Scan for the cell matching the given text and deliver its [x, y] coordinate at center. 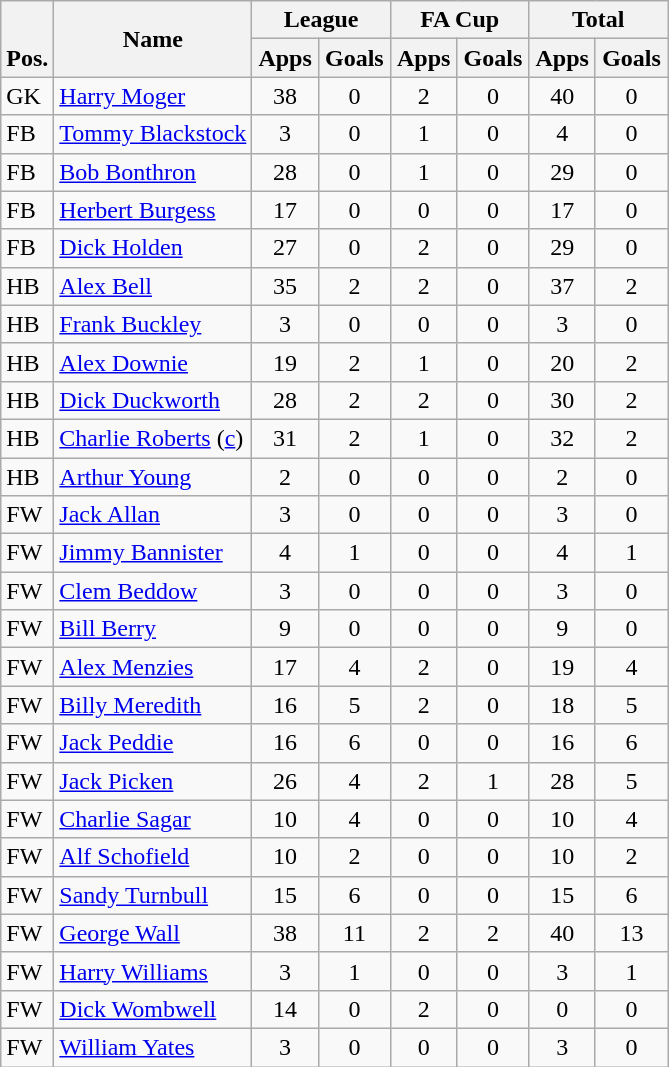
Frank Buckley [153, 324]
Name [153, 39]
Jack Picken [153, 781]
Dick Duckworth [153, 400]
William Yates [153, 1047]
Charlie Roberts (c) [153, 438]
Arthur Young [153, 477]
Alex Bell [153, 286]
Sandy Turnbull [153, 895]
Bill Berry [153, 629]
Billy Meredith [153, 705]
Pos. [28, 39]
11 [354, 933]
GK [28, 96]
Bob Bonthron [153, 172]
Jack Peddie [153, 743]
30 [562, 400]
18 [562, 705]
Harry Williams [153, 971]
Jimmy Bannister [153, 553]
20 [562, 362]
Alex Menzies [153, 667]
13 [631, 933]
Tommy Blackstock [153, 134]
31 [286, 438]
Charlie Sagar [153, 819]
Total [598, 20]
Herbert Burgess [153, 210]
37 [562, 286]
27 [286, 248]
Alex Downie [153, 362]
35 [286, 286]
Alf Schofield [153, 857]
George Wall [153, 933]
League [322, 20]
Clem Beddow [153, 591]
32 [562, 438]
Dick Holden [153, 248]
FA Cup [460, 20]
Harry Moger [153, 96]
26 [286, 781]
Jack Allan [153, 515]
Dick Wombwell [153, 1009]
14 [286, 1009]
